From the cell containing the given text, extract its center point as [X, Y] coordinate. 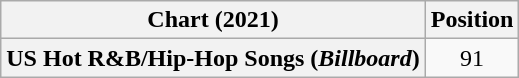
Position [472, 20]
91 [472, 58]
US Hot R&B/Hip-Hop Songs (Billboard) [213, 58]
Chart (2021) [213, 20]
